Identify which cell holds the provided text, then report its [x, y] central coordinate. 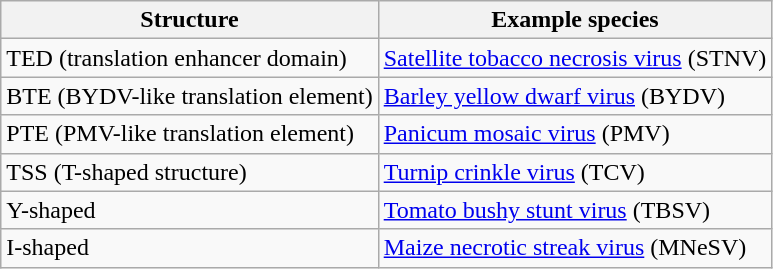
Y-shaped [190, 210]
TED (translation enhancer domain) [190, 58]
TSS (T-shaped structure) [190, 172]
Tomato bushy stunt virus (TBSV) [575, 210]
Satellite tobacco necrosis virus (STNV) [575, 58]
PTE (PMV-like translation element) [190, 134]
Example species [575, 20]
I-shaped [190, 248]
Barley yellow dwarf virus (BYDV) [575, 96]
Maize necrotic streak virus (MNeSV) [575, 248]
Turnip crinkle virus (TCV) [575, 172]
BTE (BYDV-like translation element) [190, 96]
Panicum mosaic virus (PMV) [575, 134]
Structure [190, 20]
